Search for the cell housing the specified text and yield its [X, Y] center coordinate. 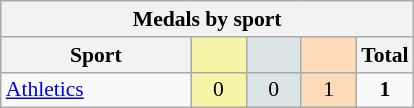
Medals by sport [208, 19]
Total [384, 55]
Athletics [96, 90]
Sport [96, 55]
